Locate the cell with the specified text and output its [X, Y] center coordinate. 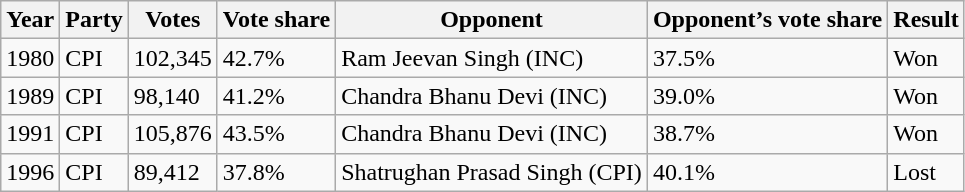
1980 [30, 58]
Votes [172, 20]
Opponent [492, 20]
Lost [926, 172]
39.0% [767, 96]
Ram Jeevan Singh (INC) [492, 58]
Party [94, 20]
102,345 [172, 58]
Opponent’s vote share [767, 20]
Result [926, 20]
37.5% [767, 58]
38.7% [767, 134]
1989 [30, 96]
Vote share [276, 20]
40.1% [767, 172]
98,140 [172, 96]
Shatrughan Prasad Singh (CPI) [492, 172]
105,876 [172, 134]
37.8% [276, 172]
41.2% [276, 96]
1996 [30, 172]
89,412 [172, 172]
43.5% [276, 134]
1991 [30, 134]
42.7% [276, 58]
Year [30, 20]
